Scan for the cell matching the given text and deliver its [X, Y] coordinate at center. 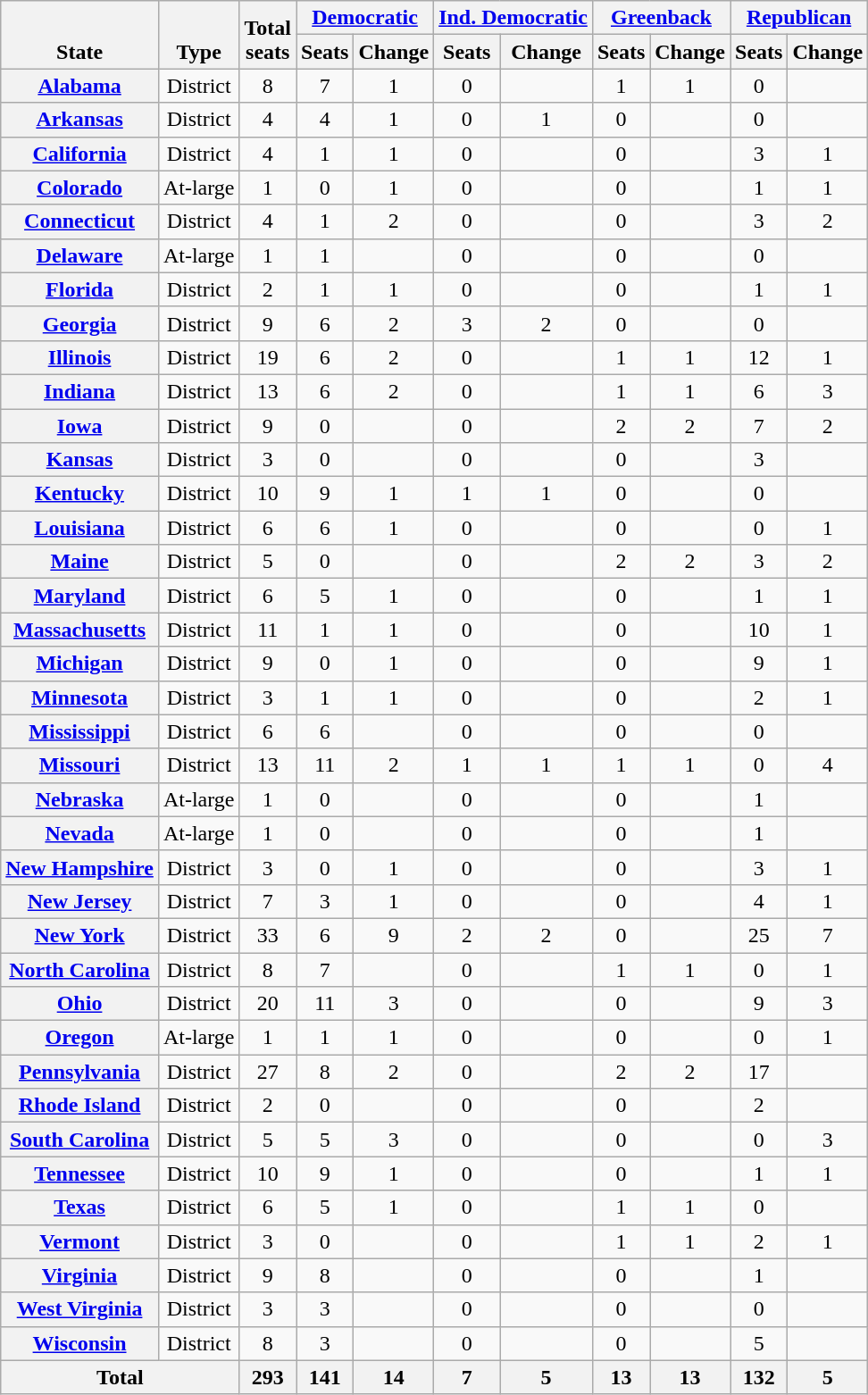
Wisconsin [80, 1343]
Illinois [80, 357]
State [80, 35]
West Virginia [80, 1309]
Kansas [80, 460]
Louisiana [80, 528]
141 [325, 1377]
Connecticut [80, 221]
132 [759, 1377]
New York [80, 935]
25 [759, 935]
Maryland [80, 596]
Ind. Democratic [513, 18]
Oregon [80, 1038]
Greenback [661, 18]
Type [198, 35]
Vermont [80, 1241]
Georgia [80, 323]
Rhode Island [80, 1106]
Ohio [80, 1004]
Michigan [80, 664]
Florida [80, 289]
Republican [799, 18]
19 [268, 357]
Totalseats [268, 35]
Nevada [80, 833]
293 [268, 1377]
Kentucky [80, 494]
Alabama [80, 86]
Virginia [80, 1275]
Iowa [80, 426]
Pennsylvania [80, 1072]
Massachusetts [80, 630]
20 [268, 1004]
Texas [80, 1207]
New Hampshire [80, 867]
Maine [80, 562]
Total [120, 1377]
Arkansas [80, 120]
Mississippi [80, 731]
North Carolina [80, 969]
27 [268, 1072]
Delaware [80, 255]
New Jersey [80, 901]
Tennessee [80, 1174]
33 [268, 935]
Minnesota [80, 697]
Missouri [80, 765]
Nebraska [80, 799]
17 [759, 1072]
14 [394, 1377]
Democratic [365, 18]
Colorado [80, 188]
12 [759, 357]
Indiana [80, 391]
South Carolina [80, 1140]
California [80, 154]
